Locate the cell with the specified text and output its (X, Y) center coordinate. 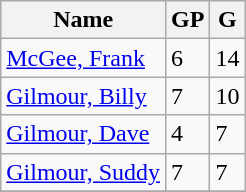
4 (188, 134)
10 (228, 96)
Gilmour, Dave (84, 134)
Gilmour, Billy (84, 96)
Name (84, 20)
G (228, 20)
McGee, Frank (84, 58)
Gilmour, Suddy (84, 172)
GP (188, 20)
6 (188, 58)
14 (228, 58)
